For the text-containing cell, return its midpoint in (x, y) coordinate format. 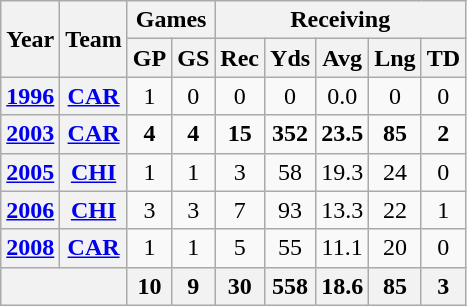
19.3 (342, 172)
Lng (395, 58)
TD (443, 58)
352 (290, 134)
Receiving (340, 20)
11.1 (342, 248)
7 (240, 210)
2006 (30, 210)
2 (443, 134)
GP (149, 58)
558 (290, 286)
10 (149, 286)
23.5 (342, 134)
5 (240, 248)
24 (395, 172)
2008 (30, 248)
55 (290, 248)
Games (170, 20)
Year (30, 39)
1996 (30, 96)
2005 (30, 172)
0.0 (342, 96)
20 (395, 248)
15 (240, 134)
2003 (30, 134)
Yds (290, 58)
30 (240, 286)
Rec (240, 58)
Avg (342, 58)
Team (94, 39)
18.6 (342, 286)
93 (290, 210)
58 (290, 172)
GS (194, 58)
13.3 (342, 210)
9 (194, 286)
22 (395, 210)
